Search for the cell housing the specified text and yield its [X, Y] center coordinate. 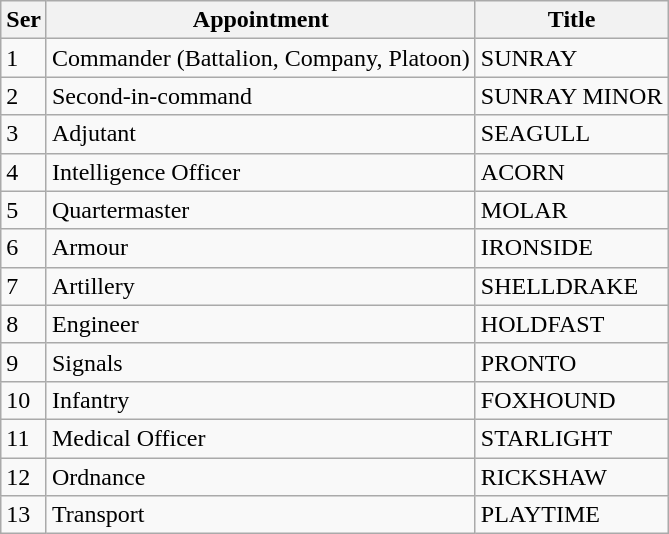
Engineer [260, 324]
RICKSHAW [572, 477]
MOLAR [572, 210]
SUNRAY MINOR [572, 96]
9 [24, 362]
SHELLDRAKE [572, 286]
ACORN [572, 172]
FOXHOUND [572, 400]
Quartermaster [260, 210]
SUNRAY [572, 58]
5 [24, 210]
8 [24, 324]
Signals [260, 362]
Infantry [260, 400]
Title [572, 20]
3 [24, 134]
PLAYTIME [572, 515]
13 [24, 515]
Medical Officer [260, 438]
2 [24, 96]
7 [24, 286]
Artillery [260, 286]
12 [24, 477]
10 [24, 400]
Ordnance [260, 477]
Second-in-command [260, 96]
6 [24, 248]
SEAGULL [572, 134]
11 [24, 438]
1 [24, 58]
Appointment [260, 20]
4 [24, 172]
STARLIGHT [572, 438]
Transport [260, 515]
Intelligence Officer [260, 172]
IRONSIDE [572, 248]
Commander (Battalion, Company, Platoon) [260, 58]
PRONTO [572, 362]
HOLDFAST [572, 324]
Armour [260, 248]
Ser [24, 20]
Adjutant [260, 134]
